Detect which cell encompasses the target text, then output its [x, y] center coordinate. 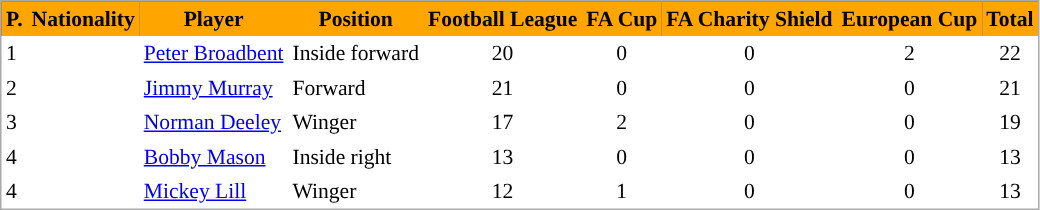
FA Cup [622, 19]
Football League [502, 19]
FA Charity Shield [750, 19]
3 [15, 122]
European Cup [910, 19]
Forward [356, 87]
Nationality [83, 19]
Player [214, 19]
P. [15, 19]
Position [356, 19]
17 [502, 122]
22 [1010, 53]
19 [1010, 122]
20 [502, 53]
Mickey Lill [214, 191]
Jimmy Murray [214, 87]
Bobby Mason [214, 157]
Inside forward [356, 53]
Inside right [356, 157]
Norman Deeley [214, 122]
Total [1010, 19]
Peter Broadbent [214, 53]
12 [502, 191]
